Provide the [x, y] coordinate of the cell's center where the given text is located.  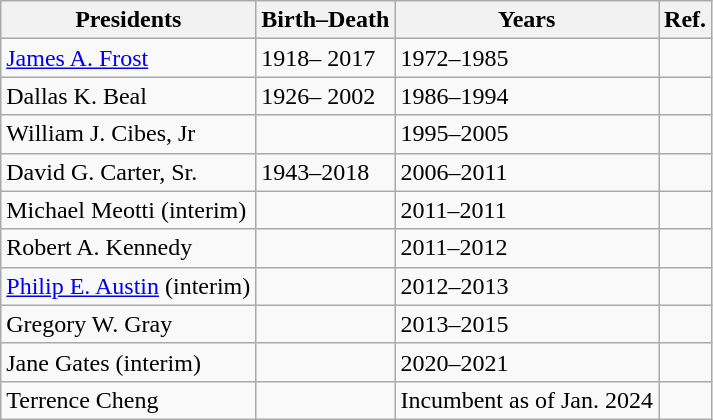
1926– 2002 [326, 96]
1943–2018 [326, 172]
Jane Gates (interim) [128, 362]
1986–1994 [527, 96]
Gregory W. Gray [128, 324]
1918– 2017 [326, 58]
1972–1985 [527, 58]
Terrence Cheng [128, 400]
2011–2011 [527, 210]
David G. Carter, Sr. [128, 172]
James A. Frost [128, 58]
1995–2005 [527, 134]
Philip E. Austin (interim) [128, 286]
Presidents [128, 20]
2006–2011 [527, 172]
Incumbent as of Jan. 2024 [527, 400]
2012–2013 [527, 286]
Years [527, 20]
William J. Cibes, Jr [128, 134]
Ref. [686, 20]
Birth–Death [326, 20]
Dallas K. Beal [128, 96]
Michael Meotti (interim) [128, 210]
Robert A. Kennedy [128, 248]
2020–2021 [527, 362]
2011–2012 [527, 248]
2013–2015 [527, 324]
